Detect which cell encompasses the target text, then output its (x, y) center coordinate. 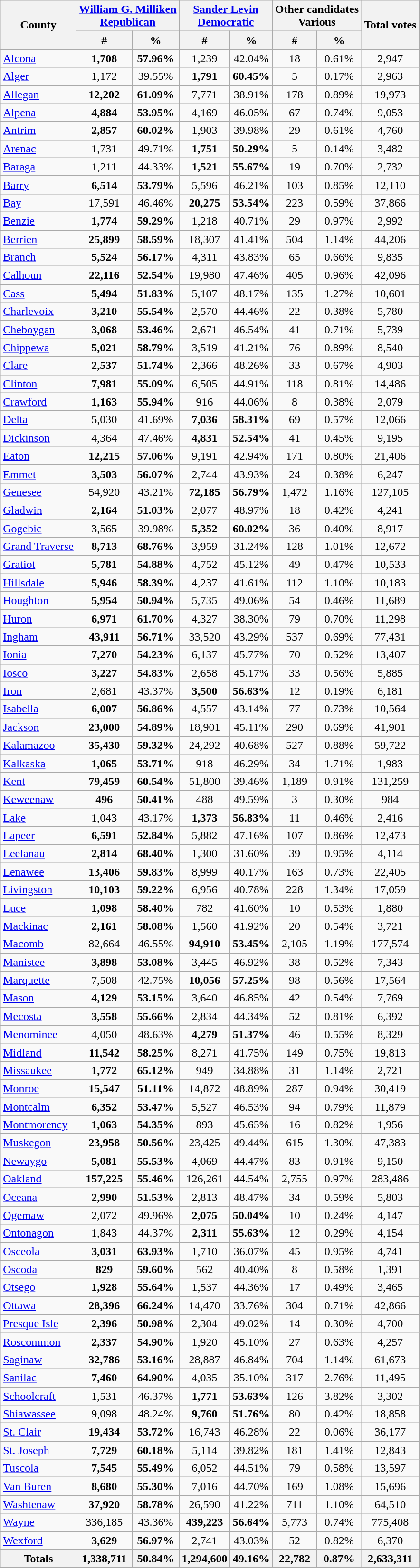
3,959 (204, 547)
112 (295, 583)
128 (295, 547)
Alcona (38, 58)
8,917 (390, 529)
44.46% (251, 312)
177,574 (390, 944)
4,050 (104, 1034)
Dickinson (38, 438)
William G. MillikenRepublican (127, 16)
2,813 (204, 1197)
49.44% (251, 1143)
537 (295, 637)
2,075 (204, 1215)
5,773 (295, 1522)
51.76% (251, 1414)
126 (295, 1396)
11,689 (390, 601)
Crawford (38, 402)
53.71% (156, 763)
0.47% (339, 565)
1,172 (104, 76)
55.46% (156, 1179)
0.96% (339, 275)
Delta (38, 420)
1,391 (390, 1269)
7,981 (104, 384)
3,068 (104, 330)
Sanilac (38, 1378)
42.75% (156, 980)
56.07% (156, 474)
7,460 (104, 1378)
22,782 (295, 1559)
918 (204, 763)
2,992 (390, 221)
43.37% (156, 691)
5,114 (204, 1450)
9,098 (104, 1414)
3,558 (104, 1016)
283,486 (390, 1179)
58.78% (156, 1504)
St. Joseph (38, 1450)
51.11% (156, 1088)
Missaukee (38, 1070)
2,834 (204, 1016)
Branch (38, 257)
39.46% (251, 781)
107 (295, 836)
9,053 (390, 113)
Midland (38, 1052)
56.86% (156, 709)
43.21% (156, 492)
51.53% (156, 1197)
16 (295, 1125)
10,056 (204, 980)
2.76% (339, 1378)
Oakland (38, 1179)
44.47% (251, 1161)
56.64% (251, 1522)
11,879 (390, 1107)
1.16% (339, 492)
42.04% (251, 58)
44.34% (251, 1016)
43.36% (156, 1522)
1,163 (104, 402)
163 (295, 872)
21,406 (390, 456)
2,304 (204, 1323)
44.51% (251, 1468)
56.79% (251, 492)
1,043 (104, 817)
4,903 (390, 366)
1.30% (339, 1143)
Alger (38, 76)
7,545 (104, 1468)
6,591 (104, 836)
49.96% (156, 1215)
Leelanau (38, 854)
14 (295, 1323)
4,147 (390, 1215)
55.94% (156, 402)
46.28% (251, 1432)
3,031 (104, 1251)
4,035 (204, 1378)
Isabella (38, 709)
17,591 (104, 203)
46.21% (251, 185)
12,202 (104, 94)
181 (295, 1450)
49.06% (251, 601)
Antrim (38, 131)
5,882 (204, 836)
76 (295, 348)
12,066 (390, 420)
59,722 (390, 745)
59.60% (156, 1269)
54 (295, 601)
Monroe (38, 1088)
984 (390, 799)
67 (295, 113)
48.17% (251, 293)
54.23% (156, 655)
44.36% (251, 1287)
Shiawassee (38, 1414)
1,771 (204, 1396)
1,920 (204, 1341)
46 (295, 1034)
0.80% (339, 456)
Livingston (38, 890)
48.47% (251, 1197)
59.22% (156, 890)
59.29% (156, 221)
5,954 (104, 601)
8,540 (390, 348)
23,958 (104, 1143)
2,416 (390, 817)
2,072 (104, 1215)
2,755 (295, 1179)
77 (295, 709)
42,096 (390, 275)
1,531 (104, 1396)
704 (295, 1360)
Ionia (38, 655)
0.06% (339, 1432)
14,872 (204, 1088)
13,597 (390, 1468)
169 (295, 1486)
7,016 (204, 1486)
60.54% (156, 781)
Bay (38, 203)
1,065 (104, 763)
0.19% (339, 691)
45 (295, 1251)
82,664 (104, 944)
2,857 (104, 131)
1,218 (204, 221)
46.53% (251, 1107)
Kalamazoo (38, 745)
55.63% (251, 1233)
10,103 (104, 890)
287 (295, 1088)
40.78% (251, 890)
33.76% (251, 1305)
9,150 (390, 1161)
72,185 (204, 492)
2,990 (104, 1197)
58.08% (156, 926)
46.55% (156, 944)
3,482 (390, 149)
31.60% (251, 854)
5,494 (104, 293)
51.83% (156, 293)
4,752 (204, 565)
7,343 (390, 962)
36.07% (251, 1251)
3,565 (104, 529)
12,473 (390, 836)
98 (295, 980)
0.40% (339, 529)
41.60% (251, 908)
53.46% (156, 330)
1,903 (204, 131)
439,223 (204, 1522)
178 (295, 94)
58.31% (251, 420)
41.21% (251, 348)
1,537 (204, 1287)
63.93% (156, 1251)
Barry (38, 185)
54,920 (104, 492)
1,560 (204, 926)
Houghton (38, 601)
43.83% (251, 257)
39.82% (251, 1450)
2,570 (204, 312)
Marquette (38, 980)
53.63% (251, 1396)
317 (295, 1378)
42.94% (251, 456)
775,408 (390, 1522)
Calhoun (38, 275)
6,352 (104, 1107)
4,311 (204, 257)
55.66% (156, 1016)
8,713 (104, 547)
Gratiot (38, 565)
46.84% (251, 1360)
2,681 (104, 691)
42,866 (390, 1305)
59.83% (156, 872)
53.54% (251, 203)
171 (295, 456)
4,257 (390, 1341)
1,791 (204, 76)
527 (295, 745)
64,510 (390, 1504)
11,495 (390, 1378)
70 (295, 655)
13,406 (104, 872)
2,633,311 (390, 1559)
Wayne (38, 1522)
39.55% (156, 76)
0.45% (339, 438)
50.29% (251, 149)
127,105 (390, 492)
3,445 (204, 962)
0.85% (339, 185)
Tuscola (38, 1468)
949 (204, 1070)
5,352 (204, 529)
8,680 (104, 1486)
4,279 (204, 1034)
3,465 (390, 1287)
24 (295, 474)
35.10% (251, 1378)
2,161 (104, 926)
2,105 (295, 944)
336,185 (104, 1522)
19,980 (204, 275)
1.27% (339, 293)
7,769 (390, 998)
0.67% (339, 366)
Macomb (38, 944)
23,000 (104, 727)
49.16% (251, 1559)
Arenac (38, 149)
Ingham (38, 637)
41.61% (251, 583)
Clare (38, 366)
0.66% (339, 257)
Clinton (38, 384)
Sander LevinDemocratic (226, 16)
19,813 (390, 1052)
1,338,711 (104, 1559)
39 (295, 854)
Gladwin (38, 510)
1.34% (339, 890)
48.97% (251, 510)
1,774 (104, 221)
65 (295, 257)
40.68% (251, 745)
55.67% (251, 167)
Lake (38, 817)
6,392 (390, 1016)
Gogebic (38, 529)
58.40% (156, 908)
7,036 (204, 420)
12,672 (390, 547)
5,946 (104, 583)
56.97% (156, 1540)
83 (295, 1161)
2,741 (204, 1540)
18,307 (204, 239)
Oscoda (38, 1269)
1,211 (104, 167)
2,814 (104, 854)
31 (295, 1070)
Cass (38, 293)
829 (104, 1269)
1,843 (104, 1233)
46.29% (251, 763)
4,700 (390, 1323)
26,590 (204, 1504)
Benzie (38, 221)
36 (295, 529)
19,973 (390, 94)
12,215 (104, 456)
103 (295, 185)
52.84% (156, 836)
2,311 (204, 1233)
Lenawee (38, 872)
6,514 (104, 185)
3,302 (390, 1396)
46.05% (251, 113)
4,884 (104, 113)
Chippewa (38, 348)
290 (295, 727)
7,729 (104, 1450)
18,901 (204, 727)
45.10% (251, 1341)
1.08% (339, 1486)
Grand Traverse (38, 547)
Montmorency (38, 1125)
Muskegon (38, 1143)
615 (295, 1143)
711 (295, 1504)
55.09% (156, 384)
56.63% (251, 691)
43.93% (251, 474)
3,629 (104, 1540)
1,731 (104, 149)
9,835 (390, 257)
15,696 (390, 1486)
1.19% (339, 944)
17,059 (390, 890)
1,063 (104, 1125)
54.88% (156, 565)
53.95% (156, 113)
41.69% (156, 420)
44.70% (251, 1486)
6,956 (204, 890)
2,671 (204, 330)
38.91% (251, 94)
68.76% (156, 547)
5,596 (204, 185)
118 (295, 384)
0.79% (339, 1107)
50.41% (156, 799)
49.59% (251, 799)
Roscommon (38, 1341)
94 (295, 1107)
4,241 (390, 510)
53.16% (156, 1360)
50.56% (156, 1143)
Luce (38, 908)
56.71% (156, 637)
43.29% (251, 637)
46.54% (251, 330)
6,052 (204, 1468)
2,077 (204, 510)
20,275 (204, 203)
496 (104, 799)
1,239 (204, 58)
0.24% (339, 1215)
Saginaw (38, 1360)
County (38, 25)
1.71% (339, 763)
5,081 (104, 1161)
1,098 (104, 908)
8,999 (204, 872)
54.35% (156, 1125)
48.26% (251, 366)
488 (204, 799)
58.59% (156, 239)
Jackson (38, 727)
4,557 (204, 709)
1,708 (104, 58)
6,007 (104, 709)
9,760 (204, 1414)
126,261 (204, 1179)
4,114 (390, 854)
4,069 (204, 1161)
53.15% (156, 998)
5,781 (104, 565)
Schoolcraft (38, 1396)
53.45% (251, 944)
14,486 (390, 384)
5,803 (390, 1197)
Alpena (38, 113)
3 (295, 799)
57.06% (156, 456)
35,430 (104, 745)
2,721 (390, 1070)
44.33% (156, 167)
Berrien (38, 239)
0.63% (339, 1341)
55.64% (156, 1287)
38 (295, 962)
10,564 (390, 709)
27 (295, 1341)
Manistee (38, 962)
131,259 (390, 781)
Mackinac (38, 926)
223 (295, 203)
44.37% (156, 1233)
54.89% (156, 727)
47.16% (251, 836)
Ottawa (38, 1305)
782 (204, 908)
43.03% (251, 1540)
49 (295, 565)
64.90% (156, 1378)
5,107 (204, 293)
58.39% (156, 583)
2,164 (104, 510)
Wexford (38, 1540)
10,601 (390, 293)
56.83% (251, 817)
405 (295, 275)
Total votes (390, 25)
4,327 (204, 619)
1,294,600 (204, 1559)
47,383 (390, 1143)
8,329 (390, 1034)
3.82% (339, 1396)
69 (295, 420)
5,739 (390, 330)
0.88% (339, 745)
20 (295, 926)
6,971 (104, 619)
Presque Isle (38, 1323)
42 (295, 998)
58.79% (156, 348)
916 (204, 402)
17 (295, 1287)
10,183 (390, 583)
4,237 (204, 583)
65.12% (156, 1070)
55.30% (156, 1486)
10,533 (390, 565)
23,425 (204, 1143)
48.24% (156, 1414)
3,210 (104, 312)
Huron (38, 619)
6,505 (204, 384)
7,270 (104, 655)
31.24% (251, 547)
28,887 (204, 1360)
Van Buren (38, 1486)
Montcalm (38, 1107)
17,564 (390, 980)
0.55% (339, 1034)
11 (295, 817)
0.87% (339, 1559)
2,337 (104, 1341)
Cheboygan (38, 330)
4,169 (204, 113)
60.18% (156, 1450)
4,129 (104, 998)
4,760 (390, 131)
2,396 (104, 1323)
0.86% (339, 836)
3,721 (390, 926)
7,508 (104, 980)
504 (295, 239)
44,206 (390, 239)
Baraga (38, 167)
79,459 (104, 781)
Newaygo (38, 1161)
48.63% (156, 1034)
Eaton (38, 456)
1.01% (339, 547)
33,520 (204, 637)
66.24% (156, 1305)
40.71% (251, 221)
46.46% (156, 203)
49.02% (251, 1323)
7,771 (204, 94)
55.54% (156, 312)
Totals (38, 1559)
6,181 (390, 691)
32,786 (104, 1360)
36,177 (390, 1432)
5,885 (390, 673)
Menominee (38, 1034)
46.37% (156, 1396)
5,527 (204, 1107)
St. Clair (38, 1432)
2,366 (204, 366)
11,298 (390, 619)
Ogemaw (38, 1215)
38.30% (251, 619)
Ontonagon (38, 1233)
3,500 (204, 691)
51.74% (156, 366)
1,472 (295, 492)
19 (295, 167)
54.83% (156, 673)
Emmet (38, 474)
1,956 (390, 1125)
4,154 (390, 1233)
60.45% (251, 76)
6,247 (390, 474)
Mecosta (38, 1016)
Iosco (38, 673)
61,673 (390, 1360)
0.29% (339, 1233)
0.94% (339, 1088)
13,407 (390, 655)
1,710 (204, 1251)
54.90% (156, 1341)
Osceola (38, 1251)
22,116 (104, 275)
1,189 (295, 781)
41.92% (251, 926)
45.12% (251, 565)
51,800 (204, 781)
55.49% (156, 1468)
1,928 (104, 1287)
77,431 (390, 637)
53.72% (156, 1432)
5,030 (104, 420)
1,751 (204, 149)
0.14% (339, 149)
12,110 (390, 185)
53.08% (156, 962)
58.25% (156, 1052)
37,866 (390, 203)
Oceana (38, 1197)
45.65% (251, 1125)
304 (295, 1305)
94,910 (204, 944)
2,732 (390, 167)
Washtenaw (38, 1504)
0.75% (339, 1052)
9,195 (390, 438)
41.75% (251, 1052)
Hillsdale (38, 583)
0.53% (339, 908)
40.17% (251, 872)
2,947 (390, 58)
1,300 (204, 854)
40.40% (251, 1269)
1.41% (339, 1450)
34.88% (251, 1070)
0.17% (339, 76)
5,735 (204, 601)
1,373 (204, 817)
12,843 (390, 1450)
893 (204, 1125)
0.57% (339, 420)
4,831 (204, 438)
157,225 (104, 1179)
56.17% (156, 257)
1,772 (104, 1070)
24,292 (204, 745)
57.25% (251, 980)
46.92% (251, 962)
2,079 (390, 402)
6,137 (204, 655)
50.04% (251, 1215)
61.70% (156, 619)
41,901 (390, 727)
45.11% (251, 727)
135 (295, 293)
4,741 (390, 1251)
8,271 (204, 1052)
5,021 (104, 348)
45.17% (251, 673)
Otsego (38, 1287)
1,983 (390, 763)
61.09% (156, 94)
41.22% (251, 1504)
2,744 (204, 474)
57.96% (156, 58)
80 (295, 1414)
44.54% (251, 1179)
15,547 (104, 1088)
0.49% (339, 1287)
1,880 (390, 908)
43,911 (104, 637)
19,434 (104, 1432)
1,521 (204, 167)
Iron (38, 691)
48.89% (251, 1088)
53.47% (156, 1107)
9,191 (204, 456)
45.77% (251, 655)
Allegan (38, 94)
43.17% (156, 817)
Genesee (38, 492)
3,227 (104, 673)
4,364 (104, 438)
41.41% (251, 239)
2,963 (390, 76)
59.32% (156, 745)
11,542 (104, 1052)
44.91% (251, 384)
68.40% (156, 854)
149 (295, 1052)
6,370 (390, 1540)
28,396 (104, 1305)
43.14% (251, 709)
Keweenaw (38, 799)
Other candidatesVarious (316, 16)
55.53% (156, 1161)
562 (204, 1269)
44.06% (251, 402)
Charlevoix (38, 312)
228 (295, 890)
Mason (38, 998)
16,743 (204, 1432)
2,537 (104, 366)
50.84% (156, 1559)
37,920 (104, 1504)
14,470 (204, 1305)
3,640 (204, 998)
Kent (38, 781)
3,898 (104, 962)
5,780 (390, 312)
50.94% (156, 601)
25,899 (104, 239)
5,524 (104, 257)
22,405 (390, 872)
18,858 (390, 1414)
3,503 (104, 474)
Lapeer (38, 836)
30,419 (390, 1088)
3,519 (204, 348)
Kalkaska (38, 763)
51.37% (251, 1034)
49.71% (156, 149)
51.03% (156, 510)
2,658 (204, 673)
46.85% (251, 998)
53.79% (156, 185)
50.98% (156, 1323)
